Return (X, Y) of the center of cell containing provided text 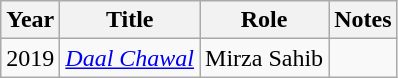
Mirza Sahib (264, 58)
2019 (30, 58)
Notes (363, 20)
Daal Chawal (130, 58)
Role (264, 20)
Year (30, 20)
Title (130, 20)
